Find where the given text appears and provide that cell's center as [X, Y] coordinate. 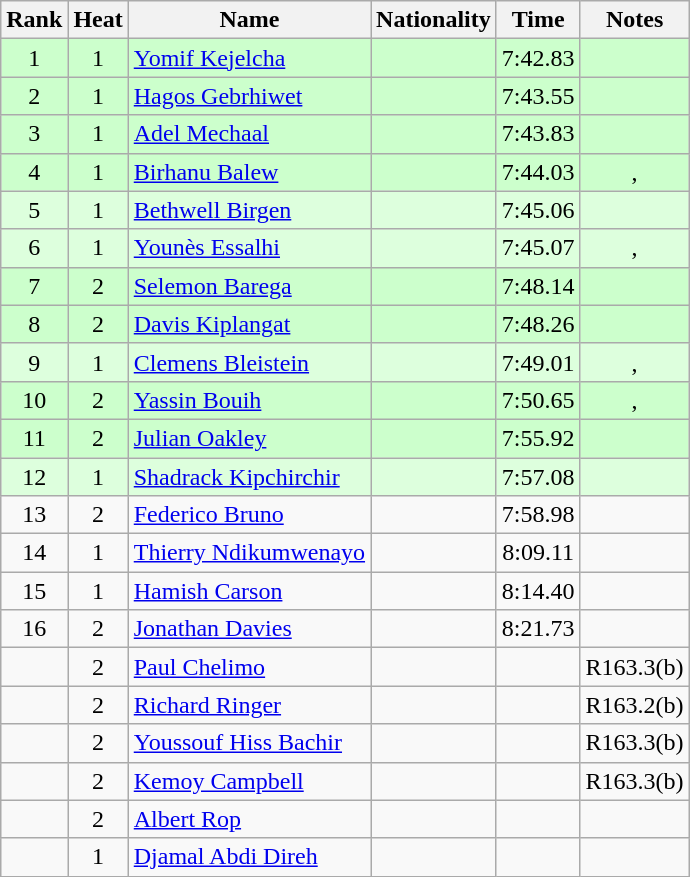
15 [34, 591]
7:45.06 [538, 210]
7:58.98 [538, 515]
8:14.40 [538, 591]
7:50.65 [538, 400]
Albert Rop [249, 819]
5 [34, 210]
7:43.55 [538, 96]
9 [34, 362]
7:44.03 [538, 172]
7:48.14 [538, 286]
Julian Oakley [249, 438]
3 [34, 134]
Richard Ringer [249, 705]
7:43.83 [538, 134]
4 [34, 172]
13 [34, 515]
Hagos Gebrhiwet [249, 96]
Rank [34, 20]
Thierry Ndikumwenayo [249, 553]
14 [34, 553]
Yassin Bouih [249, 400]
Djamal Abdi Direh [249, 857]
Davis Kiplangat [249, 324]
Shadrack Kipchirchir [249, 477]
Notes [634, 20]
12 [34, 477]
7 [34, 286]
Birhanu Balew [249, 172]
Clemens Bleistein [249, 362]
7:42.83 [538, 58]
Bethwell Birgen [249, 210]
Selemon Barega [249, 286]
Jonathan Davies [249, 629]
7:45.07 [538, 248]
8 [34, 324]
7:55.92 [538, 438]
Nationality [434, 20]
Youssouf Hiss Bachir [249, 743]
16 [34, 629]
10 [34, 400]
Paul Chelimo [249, 667]
8:21.73 [538, 629]
Heat [98, 20]
Name [249, 20]
Yomif Kejelcha [249, 58]
Younès Essalhi [249, 248]
Hamish Carson [249, 591]
8:09.11 [538, 553]
Time [538, 20]
Kemoy Campbell [249, 781]
Adel Mechaal [249, 134]
7:48.26 [538, 324]
7:49.01 [538, 362]
7:57.08 [538, 477]
11 [34, 438]
R163.2(b) [634, 705]
Federico Bruno [249, 515]
6 [34, 248]
